Capture the cell that displays the provided text and extract its (x, y) central coordinate. 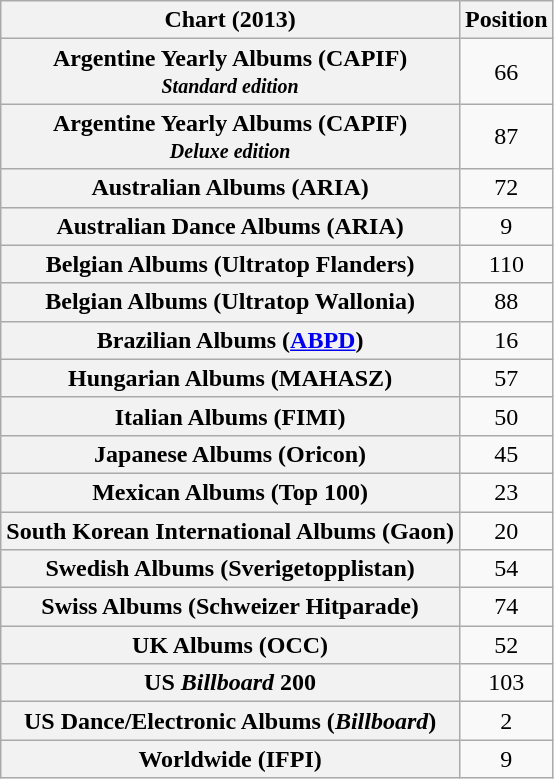
Brazilian Albums (ABPD) (230, 340)
Australian Dance Albums (ARIA) (230, 226)
72 (506, 188)
87 (506, 136)
Hungarian Albums (MAHASZ) (230, 378)
88 (506, 302)
16 (506, 340)
Position (506, 20)
66 (506, 72)
US Dance/Electronic Albums (Billboard) (230, 721)
50 (506, 416)
US Billboard 200 (230, 683)
Italian Albums (FIMI) (230, 416)
Worldwide (IFPI) (230, 759)
Mexican Albums (Top 100) (230, 492)
57 (506, 378)
2 (506, 721)
20 (506, 531)
52 (506, 645)
54 (506, 569)
Belgian Albums (Ultratop Flanders) (230, 264)
45 (506, 454)
Chart (2013) (230, 20)
UK Albums (OCC) (230, 645)
Argentine Yearly Albums (CAPIF)Standard edition (230, 72)
Argentine Yearly Albums (CAPIF)Deluxe edition (230, 136)
Swedish Albums (Sverigetopplistan) (230, 569)
Swiss Albums (Schweizer Hitparade) (230, 607)
South Korean International Albums (Gaon) (230, 531)
Australian Albums (ARIA) (230, 188)
110 (506, 264)
23 (506, 492)
Japanese Albums (Oricon) (230, 454)
74 (506, 607)
103 (506, 683)
Belgian Albums (Ultratop Wallonia) (230, 302)
